Return the [X, Y] coordinate for the center point of the cell that contains the specified text.  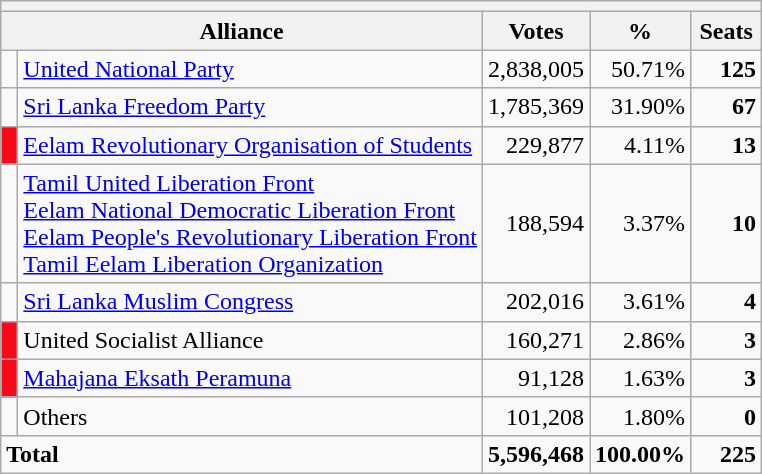
Others [250, 416]
67 [726, 107]
1.80% [640, 416]
Alliance [242, 31]
2,838,005 [536, 69]
10 [726, 224]
13 [726, 145]
50.71% [640, 69]
% [640, 31]
United Socialist Alliance [250, 340]
160,271 [536, 340]
1.63% [640, 378]
United National Party [250, 69]
31.90% [640, 107]
91,128 [536, 378]
Votes [536, 31]
Mahajana Eksath Peramuna [250, 378]
2.86% [640, 340]
5,596,468 [536, 454]
3.61% [640, 302]
100.00% [640, 454]
Seats [726, 31]
4 [726, 302]
Sri Lanka Muslim Congress [250, 302]
125 [726, 69]
229,877 [536, 145]
Sri Lanka Freedom Party [250, 107]
3.37% [640, 224]
Eelam Revolutionary Organisation of Students [250, 145]
0 [726, 416]
1,785,369 [536, 107]
202,016 [536, 302]
188,594 [536, 224]
Total [242, 454]
101,208 [536, 416]
4.11% [640, 145]
225 [726, 454]
